Determine the [x, y] coordinate at the center of the cell enclosing the given text.  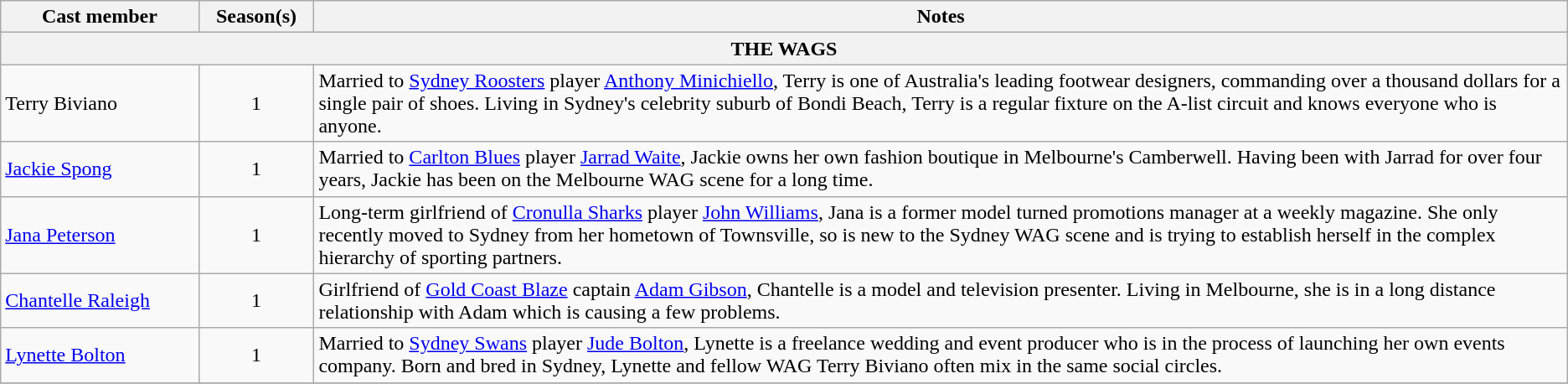
Notes [941, 17]
Lynette Bolton [100, 355]
THE WAGS [784, 49]
Cast member [100, 17]
Season(s) [256, 17]
Terry Biviano [100, 103]
Chantelle Raleigh [100, 300]
Jackie Spong [100, 169]
Jana Peterson [100, 235]
